Output the (x, y) coordinate of the center of the cell containing the given text.  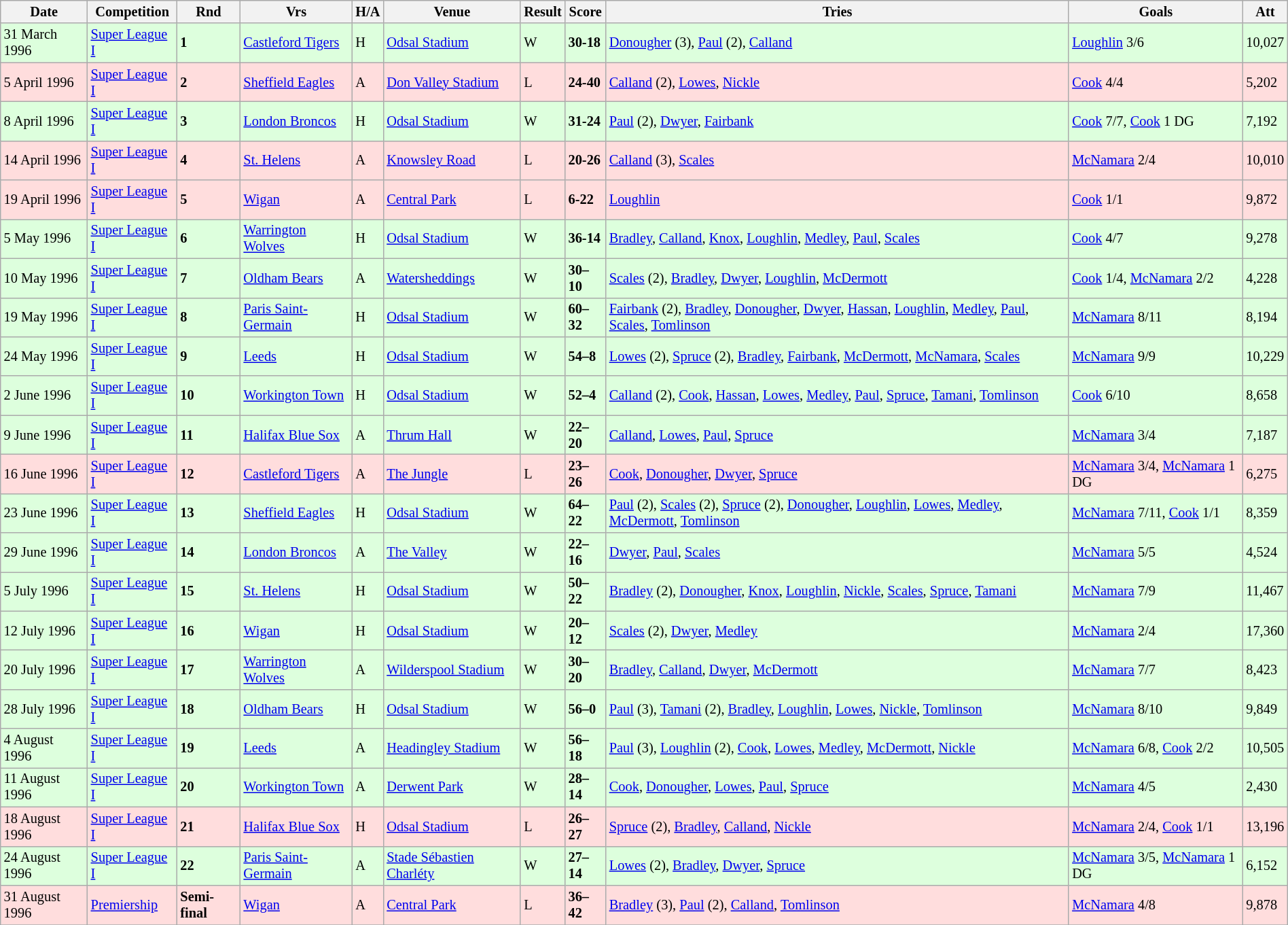
9 June 1996 (44, 435)
7,187 (1265, 435)
6-22 (586, 200)
Thrum Hall (452, 435)
Cook 7/7, Cook 1 DG (1156, 121)
22 (208, 866)
Paul (3), Tamani (2), Bradley, Loughlin, Lowes, Nickle, Tomlinson (837, 709)
Scales (2), Bradley, Dwyer, Loughlin, McDermott (837, 278)
15 (208, 591)
64–22 (586, 513)
36–42 (586, 905)
2,430 (1265, 787)
28 July 1996 (44, 709)
20 July 1996 (44, 669)
Cook, Donougher, Dwyer, Spruce (837, 474)
Paul (2), Scales (2), Spruce (2), Donougher, Loughlin, Lowes, Medley, McDermott, Tomlinson (837, 513)
4 August 1996 (44, 748)
8,194 (1265, 317)
Cook 1/1 (1156, 200)
12 July 1996 (44, 631)
Paul (3), Loughlin (2), Cook, Lowes, Medley, McDermott, Nickle (837, 748)
Tries (837, 12)
36-14 (586, 239)
Don Valley Stadium (452, 82)
H/A (368, 12)
17 (208, 669)
22–20 (586, 435)
50–22 (586, 591)
Wilderspool Stadium (452, 669)
2 (208, 82)
Lowes (2), Bradley, Dwyer, Spruce (837, 866)
Spruce (2), Bradley, Calland, Nickle (837, 826)
McNamara 4/8 (1156, 905)
Vrs (296, 12)
8 (208, 317)
14 April 1996 (44, 160)
Cook, Donougher, Lowes, Paul, Spruce (837, 787)
18 (208, 709)
Cook 6/10 (1156, 396)
52–4 (586, 396)
Calland (3), Scales (837, 160)
Calland (2), Lowes, Nickle (837, 82)
17,360 (1265, 631)
Bradley (3), Paul (2), Calland, Tomlinson (837, 905)
11 (208, 435)
6,275 (1265, 474)
8 April 1996 (44, 121)
Scales (2), Dwyer, Medley (837, 631)
21 (208, 826)
Cook 1/4, McNamara 2/2 (1156, 278)
Derwent Park (452, 787)
24 August 1996 (44, 866)
31 March 1996 (44, 43)
8,658 (1265, 396)
McNamara 7/11, Cook 1/1 (1156, 513)
Calland (2), Cook, Hassan, Lowes, Medley, Paul, Spruce, Tamani, Tomlinson (837, 396)
19 May 1996 (44, 317)
22–16 (586, 553)
McNamara 7/7 (1156, 669)
56–18 (586, 748)
The Jungle (452, 474)
Cook 4/4 (1156, 82)
10,010 (1265, 160)
3 (208, 121)
Lowes (2), Spruce (2), Bradley, Fairbank, McDermott, McNamara, Scales (837, 356)
6 (208, 239)
5 (208, 200)
2 June 1996 (44, 396)
McNamara 9/9 (1156, 356)
10,027 (1265, 43)
19 April 1996 (44, 200)
24-40 (586, 82)
Bradley, Calland, Dwyer, McDermott (837, 669)
Paul (2), Dwyer, Fairbank (837, 121)
Premiership (132, 905)
16 (208, 631)
60–32 (586, 317)
McNamara 5/5 (1156, 553)
30-18 (586, 43)
13,196 (1265, 826)
19 (208, 748)
Semi-final (208, 905)
27–14 (586, 866)
McNamara 8/11 (1156, 317)
McNamara 8/10 (1156, 709)
9,872 (1265, 200)
Bradley (2), Donougher, Knox, Loughlin, Nickle, Scales, Spruce, Tamani (837, 591)
54–8 (586, 356)
31 August 1996 (44, 905)
20-26 (586, 160)
McNamara 3/5, McNamara 1 DG (1156, 866)
23 June 1996 (44, 513)
Stade Sébastien Charléty (452, 866)
Score (586, 12)
10 May 1996 (44, 278)
16 June 1996 (44, 474)
Knowsley Road (452, 160)
Date (44, 12)
7,192 (1265, 121)
8,359 (1265, 513)
14 (208, 553)
5 July 1996 (44, 591)
29 June 1996 (44, 553)
Fairbank (2), Bradley, Donougher, Dwyer, Hassan, Loughlin, Medley, Paul, Scales, Tomlinson (837, 317)
Bradley, Calland, Knox, Loughlin, Medley, Paul, Scales (837, 239)
28–14 (586, 787)
5,202 (1265, 82)
9 (208, 356)
18 August 1996 (44, 826)
Venue (452, 12)
Goals (1156, 12)
4 (208, 160)
5 May 1996 (44, 239)
6,152 (1265, 866)
Rnd (208, 12)
7 (208, 278)
30–10 (586, 278)
5 April 1996 (44, 82)
13 (208, 513)
56–0 (586, 709)
Result (542, 12)
1 (208, 43)
4,228 (1265, 278)
The Valley (452, 553)
23–26 (586, 474)
10,229 (1265, 356)
9,878 (1265, 905)
Loughlin 3/6 (1156, 43)
McNamara 4/5 (1156, 787)
8,423 (1265, 669)
Donougher (3), Paul (2), Calland (837, 43)
11 August 1996 (44, 787)
9,278 (1265, 239)
Att (1265, 12)
Calland, Lowes, Paul, Spruce (837, 435)
24 May 1996 (44, 356)
Watersheddings (452, 278)
11,467 (1265, 591)
12 (208, 474)
Headingley Stadium (452, 748)
9,849 (1265, 709)
Loughlin (837, 200)
10 (208, 396)
McNamara 2/4, Cook 1/1 (1156, 826)
10,505 (1265, 748)
20 (208, 787)
Dwyer, Paul, Scales (837, 553)
31-24 (586, 121)
McNamara 7/9 (1156, 591)
4,524 (1265, 553)
20–12 (586, 631)
Competition (132, 12)
McNamara 3/4, McNamara 1 DG (1156, 474)
McNamara 3/4 (1156, 435)
Cook 4/7 (1156, 239)
26–27 (586, 826)
McNamara 6/8, Cook 2/2 (1156, 748)
30–20 (586, 669)
